From the cell containing the given text, extract its center point as [X, Y] coordinate. 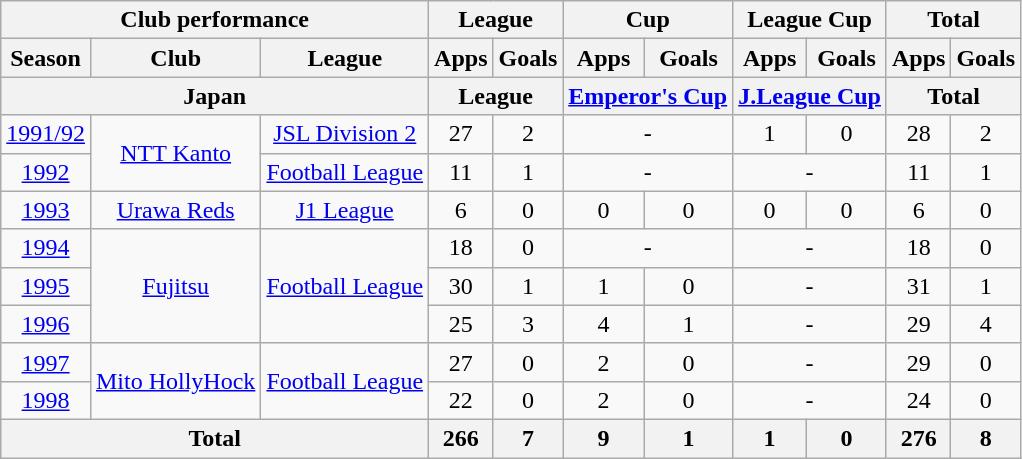
J.League Cup [810, 96]
1991/92 [46, 134]
22 [461, 400]
Emperor's Cup [648, 96]
7 [528, 438]
Mito HollyHock [175, 381]
NTT Kanto [175, 153]
3 [528, 324]
Season [46, 58]
Club performance [215, 20]
Urawa Reds [175, 210]
276 [918, 438]
J1 League [345, 210]
1996 [46, 324]
1995 [46, 286]
1993 [46, 210]
1992 [46, 172]
30 [461, 286]
24 [918, 400]
25 [461, 324]
Cup [648, 20]
31 [918, 286]
1994 [46, 248]
8 [986, 438]
League Cup [810, 20]
28 [918, 134]
Fujitsu [175, 286]
Japan [215, 96]
266 [461, 438]
Club [175, 58]
JSL Division 2 [345, 134]
1998 [46, 400]
9 [604, 438]
1997 [46, 362]
